Locate the cell with the specified text and output its [X, Y] center coordinate. 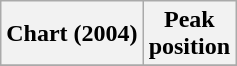
Chart (2004) [72, 34]
Peakposition [189, 34]
